Output the [x, y] coordinate of the center of the cell containing the given text.  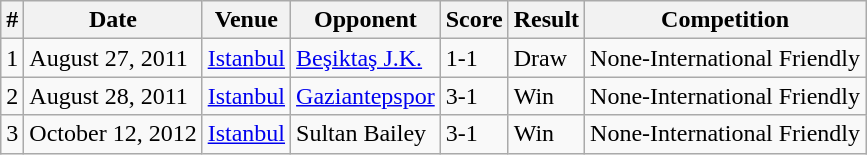
Venue [246, 20]
Gaziantepspor [366, 96]
1 [12, 58]
Opponent [366, 20]
August 27, 2011 [113, 58]
Beşiktaş J.K. [366, 58]
Score [474, 20]
2 [12, 96]
Draw [546, 58]
1-1 [474, 58]
# [12, 20]
Date [113, 20]
Competition [726, 20]
Result [546, 20]
August 28, 2011 [113, 96]
Sultan Bailey [366, 134]
October 12, 2012 [113, 134]
3 [12, 134]
